Capture the cell that displays the provided text and extract its [x, y] central coordinate. 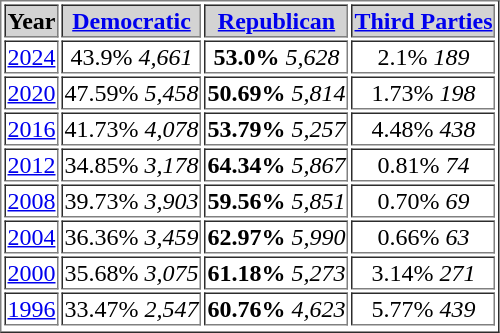
5.77% 439 [423, 308]
53.0% 5,628 [276, 56]
Year [31, 20]
62.97% 5,990 [276, 236]
61.18% 5,273 [276, 272]
60.76% 4,623 [276, 308]
2024 [31, 56]
1996 [31, 308]
0.70% 69 [423, 200]
4.48% 438 [423, 128]
Republican [276, 20]
Third Parties [423, 20]
35.68% 3,075 [132, 272]
2004 [31, 236]
59.56% 5,851 [276, 200]
2020 [31, 92]
0.81% 74 [423, 164]
3.14% 271 [423, 272]
43.9% 4,661 [132, 56]
33.47% 2,547 [132, 308]
2.1% 189 [423, 56]
50.69% 5,814 [276, 92]
47.59% 5,458 [132, 92]
1.73% 198 [423, 92]
0.66% 63 [423, 236]
Democratic [132, 20]
2016 [31, 128]
41.73% 4,078 [132, 128]
2008 [31, 200]
36.36% 3,459 [132, 236]
2012 [31, 164]
53.79% 5,257 [276, 128]
39.73% 3,903 [132, 200]
2000 [31, 272]
34.85% 3,178 [132, 164]
64.34% 5,867 [276, 164]
